Return (X, Y) of the center of cell containing provided text 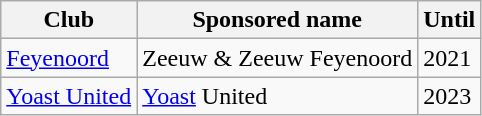
Sponsored name (278, 20)
Club (69, 20)
2021 (450, 58)
2023 (450, 96)
Zeeuw & Zeeuw Feyenoord (278, 58)
Until (450, 20)
Feyenoord (69, 58)
